Search for the cell housing the specified text and yield its (x, y) center coordinate. 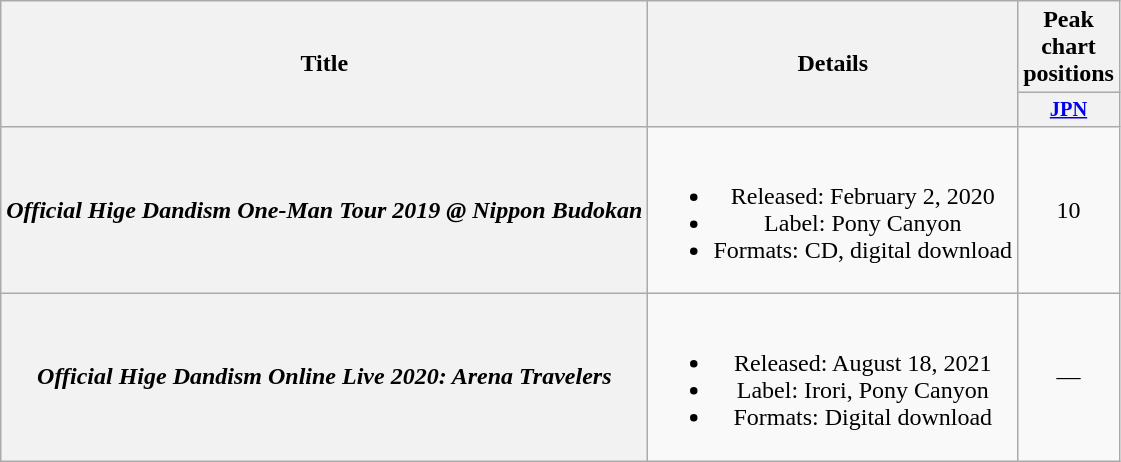
Released: February 2, 2020Label: Pony CanyonFormats: CD, digital download (833, 210)
— (1069, 378)
Released: August 18, 2021Label: Irori, Pony CanyonFormats: Digital download (833, 378)
Details (833, 64)
10 (1069, 210)
Peakchartpositions (1069, 47)
Official Hige Dandism Online Live 2020: Arena Travelers (324, 378)
JPN (1069, 110)
Official Hige Dandism One-Man Tour 2019 @ Nippon Budokan (324, 210)
Title (324, 64)
